Detect which cell encompasses the target text, then output its (X, Y) center coordinate. 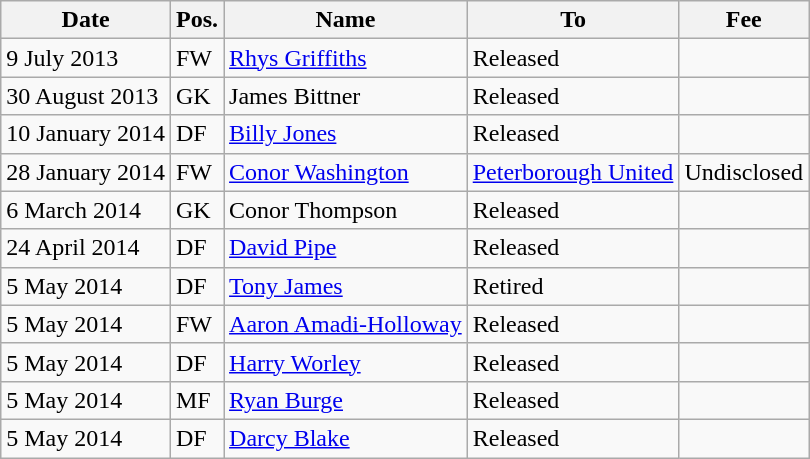
Retired (573, 286)
Conor Washington (346, 172)
Peterborough United (573, 172)
Darcy Blake (346, 438)
MF (196, 400)
30 August 2013 (86, 96)
David Pipe (346, 248)
Rhys Griffiths (346, 58)
Pos. (196, 20)
Name (346, 20)
Conor Thompson (346, 210)
Fee (744, 20)
Billy Jones (346, 134)
Harry Worley (346, 362)
James Bittner (346, 96)
Ryan Burge (346, 400)
24 April 2014 (86, 248)
To (573, 20)
Undisclosed (744, 172)
9 July 2013 (86, 58)
6 March 2014 (86, 210)
10 January 2014 (86, 134)
Tony James (346, 286)
28 January 2014 (86, 172)
Aaron Amadi-Holloway (346, 324)
Date (86, 20)
